Return (X, Y) of the center of cell containing provided text 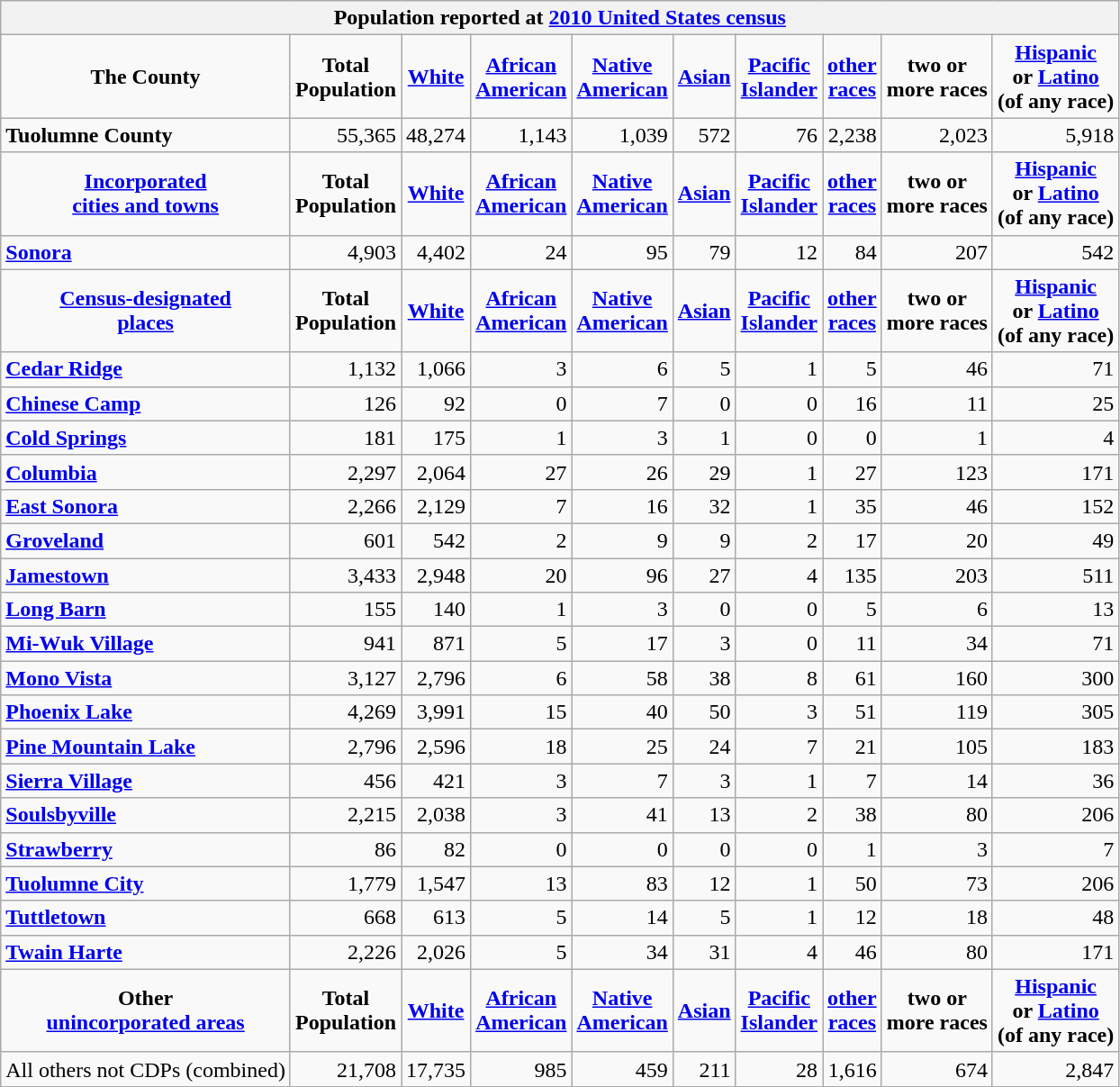
Columbia (146, 472)
2,038 (436, 815)
207 (936, 252)
76 (779, 135)
Pine Mountain Lake (146, 747)
Chinese Camp (146, 403)
2,026 (436, 952)
Mi-Wuk Village (146, 644)
Mono Vista (146, 678)
28 (779, 1069)
Long Barn (146, 610)
421 (436, 781)
459 (622, 1069)
2,238 (853, 135)
58 (622, 678)
160 (936, 678)
2,023 (936, 135)
49 (1055, 540)
140 (436, 610)
21 (853, 747)
152 (1055, 506)
1,779 (346, 883)
668 (346, 918)
35 (853, 506)
674 (936, 1069)
2,064 (436, 472)
Soulsbyville (146, 815)
2,596 (436, 747)
985 (521, 1069)
3,127 (346, 678)
126 (346, 403)
84 (853, 252)
29 (704, 472)
123 (936, 472)
Cold Springs (146, 438)
4,402 (436, 252)
572 (704, 135)
Strawberry (146, 849)
Otherunincorporated areas (146, 1010)
The County (146, 77)
181 (346, 438)
211 (704, 1069)
Tuolumne City (146, 883)
36 (1055, 781)
95 (622, 252)
51 (853, 712)
175 (436, 438)
1,547 (436, 883)
119 (936, 712)
1,066 (436, 369)
2,297 (346, 472)
1,132 (346, 369)
Sonora (146, 252)
Twain Harte (146, 952)
Phoenix Lake (146, 712)
5,918 (1055, 135)
3,433 (346, 575)
135 (853, 575)
1,143 (521, 135)
203 (936, 575)
300 (1055, 678)
613 (436, 918)
2,215 (346, 815)
871 (436, 644)
Census-designatedplaces (146, 311)
92 (436, 403)
55,365 (346, 135)
41 (622, 815)
Tuolumne County (146, 135)
601 (346, 540)
105 (936, 747)
Jamestown (146, 575)
183 (1055, 747)
155 (346, 610)
79 (704, 252)
86 (346, 849)
8 (779, 678)
1,616 (853, 1069)
17,735 (436, 1069)
4,903 (346, 252)
511 (1055, 575)
2,948 (436, 575)
941 (346, 644)
2,266 (346, 506)
2,226 (346, 952)
Population reported at 2010 United States census (560, 18)
Cedar Ridge (146, 369)
305 (1055, 712)
40 (622, 712)
73 (936, 883)
East Sonora (146, 506)
48 (1055, 918)
Sierra Village (146, 781)
31 (704, 952)
3,991 (436, 712)
26 (622, 472)
Incorporatedcities and towns (146, 194)
456 (346, 781)
21,708 (346, 1069)
2,129 (436, 506)
2,847 (1055, 1069)
83 (622, 883)
32 (704, 506)
All others not CDPs (combined) (146, 1069)
82 (436, 849)
Groveland (146, 540)
1,039 (622, 135)
15 (521, 712)
4,269 (346, 712)
48,274 (436, 135)
96 (622, 575)
61 (853, 678)
Tuttletown (146, 918)
